Provide the (X, Y) coordinate of the cell's center where the given text is located.  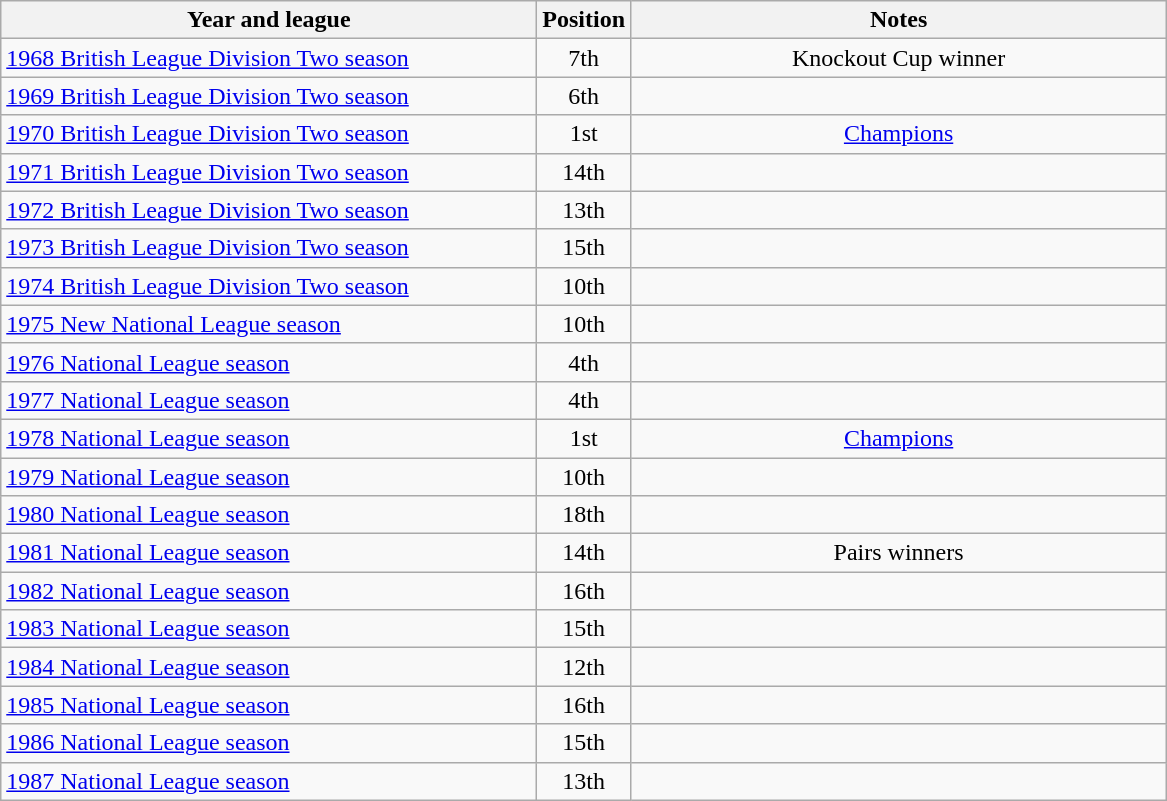
1974 British League Division Two season (269, 286)
1980 National League season (269, 515)
1987 National League season (269, 781)
1975 New National League season (269, 324)
6th (584, 96)
18th (584, 515)
1977 National League season (269, 400)
7th (584, 58)
1979 National League season (269, 477)
1986 National League season (269, 743)
1985 National League season (269, 705)
1970 British League Division Two season (269, 134)
1978 National League season (269, 438)
1969 British League Division Two season (269, 96)
1976 National League season (269, 362)
1981 National League season (269, 553)
1984 National League season (269, 667)
1971 British League Division Two season (269, 172)
1983 National League season (269, 629)
Knockout Cup winner (899, 58)
1973 British League Division Two season (269, 248)
12th (584, 667)
1982 National League season (269, 591)
Position (584, 20)
Notes (899, 20)
Year and league (269, 20)
1968 British League Division Two season (269, 58)
1972 British League Division Two season (269, 210)
Pairs winners (899, 553)
